Determine the (x, y) coordinate at the center of the cell enclosing the given text.  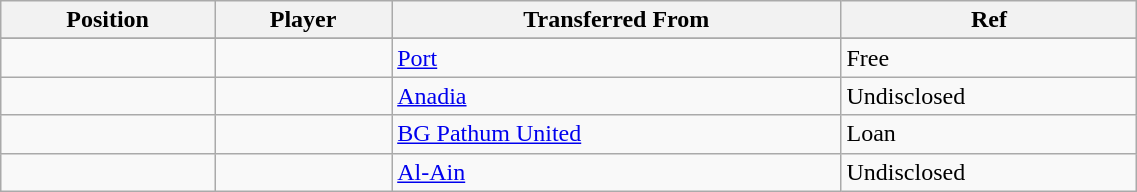
BG Pathum United (616, 134)
Al-Ain (616, 172)
Loan (989, 134)
Free (989, 58)
Position (108, 20)
Player (304, 20)
Anadia (616, 96)
Ref (989, 20)
Transferred From (616, 20)
Port (616, 58)
